From the cell containing the given text, extract its center point as [X, Y] coordinate. 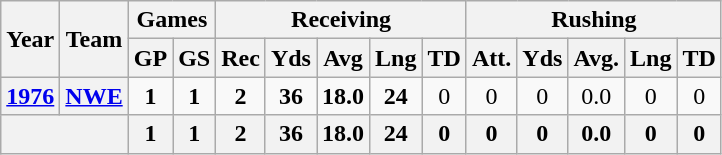
GS [194, 58]
Avg. [596, 58]
GP [150, 58]
Att. [491, 58]
Rec [241, 58]
NWE [94, 96]
Avg [342, 58]
Year [30, 39]
Team [94, 39]
1976 [30, 96]
Games [172, 20]
Receiving [342, 20]
Rushing [594, 20]
